Locate the cell with the specified text and output its [X, Y] center coordinate. 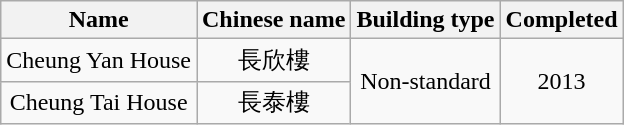
Building type [426, 20]
Name [99, 20]
Completed [562, 20]
Cheung Tai House [99, 102]
Cheung Yan House [99, 60]
Chinese name [273, 20]
Non-standard [426, 82]
長欣樓 [273, 60]
2013 [562, 82]
長泰樓 [273, 102]
